Detect which cell encompasses the target text, then output its (X, Y) center coordinate. 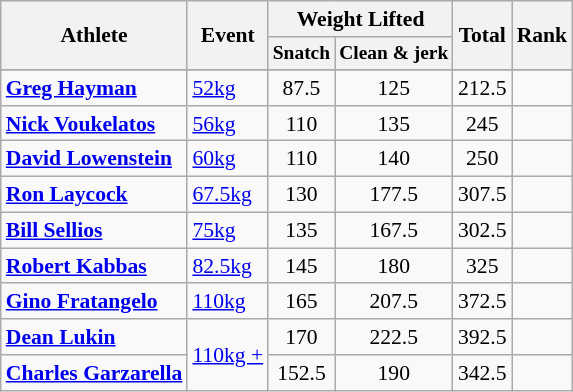
110kg + (228, 354)
372.5 (482, 302)
82.5kg (228, 266)
207.5 (394, 302)
180 (394, 266)
177.5 (394, 195)
Bill Sellios (94, 230)
87.5 (301, 88)
302.5 (482, 230)
Athlete (94, 36)
165 (301, 302)
56kg (228, 124)
Robert Kabbas (94, 266)
250 (482, 159)
110kg (228, 302)
392.5 (482, 337)
342.5 (482, 373)
Clean & jerk (394, 54)
Snatch (301, 54)
325 (482, 266)
60kg (228, 159)
Nick Voukelatos (94, 124)
David Lowenstein (94, 159)
152.5 (301, 373)
245 (482, 124)
167.5 (394, 230)
125 (394, 88)
Gino Fratangelo (94, 302)
190 (394, 373)
Charles Garzarella (94, 373)
Rank (542, 36)
140 (394, 159)
Weight Lifted (360, 19)
Ron Laycock (94, 195)
145 (301, 266)
222.5 (394, 337)
Dean Lukin (94, 337)
130 (301, 195)
Greg Hayman (94, 88)
170 (301, 337)
52kg (228, 88)
75kg (228, 230)
67.5kg (228, 195)
212.5 (482, 88)
Total (482, 36)
Event (228, 36)
307.5 (482, 195)
